Determine the (X, Y) coordinate at the center of the cell enclosing the given text.  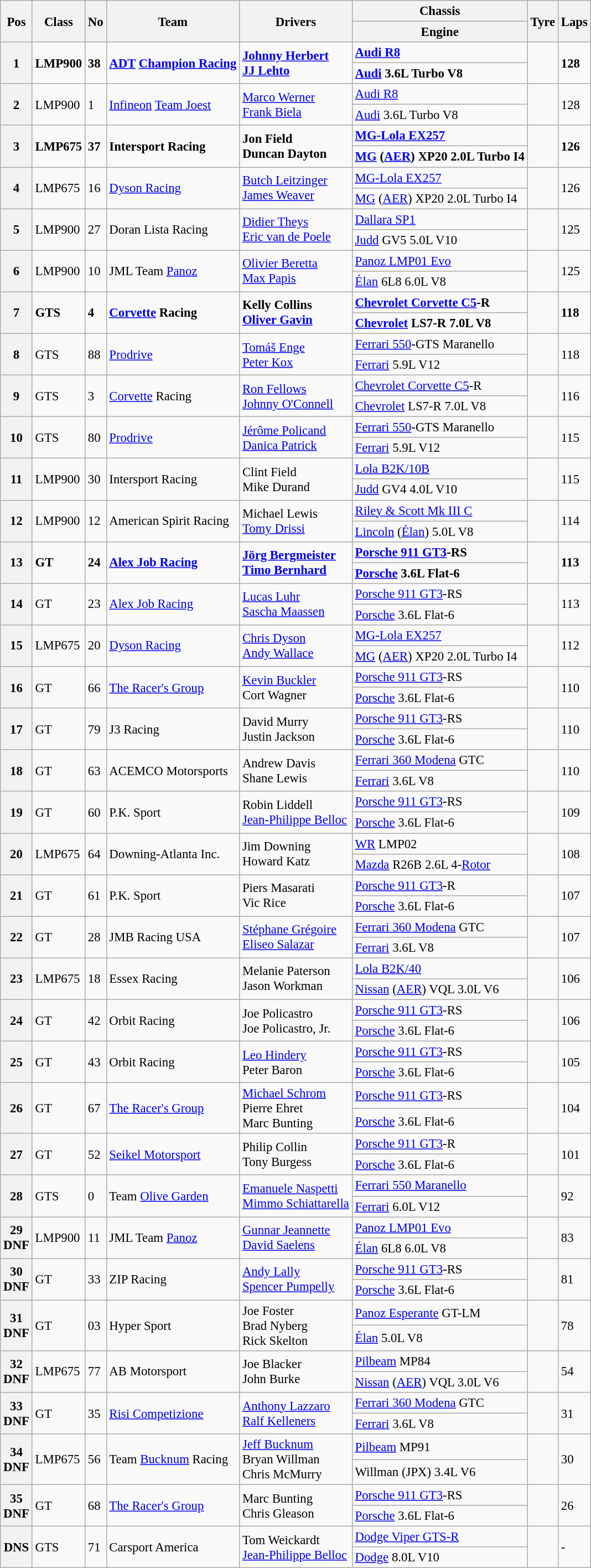
Kevin Buckler Cort Wagner (296, 688)
31DNF (17, 1325)
- (574, 1547)
Drivers (296, 21)
43 (96, 1062)
83 (574, 1238)
Joe Foster Brad Nyberg Rick Skelton (296, 1325)
81 (574, 1279)
Leo Hindery Peter Baron (296, 1062)
Didier Theys Eric van de Poele (296, 229)
80 (96, 437)
Infineon Team Joest (173, 104)
Dodge 8.0L V10 (439, 1557)
Andrew Davis Shane Lewis (296, 771)
29DNF (17, 1238)
34DNF (17, 1459)
Lola B2K/10B (439, 469)
Seikel Motorsport (173, 1154)
Tyre (542, 21)
Ferrari 6.0L V12 (439, 1206)
ACEMCO Motorsports (173, 771)
Engine (439, 32)
03 (96, 1325)
Élan 5.0L V8 (439, 1338)
Ron Fellows Johnny O'Connell (296, 396)
Judd GV5 5.0L V10 (439, 240)
71 (96, 1547)
Panoz Esperante GT-LM (439, 1313)
Judd GV4 4.0L V10 (439, 490)
112 (574, 646)
Laps (574, 21)
25 (17, 1062)
104 (574, 1108)
6 (17, 271)
JMB Racing USA (173, 937)
Jörg Bergmeister Timo Bernhard (296, 563)
Pilbeam MP91 (439, 1447)
108 (574, 854)
30DNF (17, 1279)
Jon Field Duncan Dayton (296, 146)
Jérôme Policand Danica Patrick (296, 437)
101 (574, 1154)
Riley & Scott Mk III C (439, 510)
37 (96, 146)
66 (96, 688)
9 (17, 396)
Chassis (439, 11)
42 (96, 1020)
Michael Lewis Tomy Drissi (296, 520)
31 (574, 1413)
Doran Lista Racing (173, 229)
Robin Liddell Jean-Philippe Belloc (296, 813)
Marco Werner Frank Biela (296, 104)
Philip Collin Tony Burgess (296, 1154)
116 (574, 396)
Lucas Luhr Sascha Maassen (296, 605)
Kelly Collins Oliver Gavin (296, 312)
Mazda R26B 2.6L 4-Rotor (439, 864)
J3 Racing (173, 729)
52 (96, 1154)
0 (96, 1196)
Gunnar Jeannette David Saelens (296, 1238)
American Spirit Racing (173, 520)
13 (17, 563)
Tom Weickardt Jean-Philippe Belloc (296, 1547)
Class (59, 21)
Risi Competizione (173, 1413)
77 (96, 1372)
78 (574, 1325)
Piers Masarati Vic Rice (296, 896)
Andy Lally Spencer Pumpelly (296, 1279)
5 (17, 229)
63 (96, 771)
38 (96, 63)
67 (96, 1108)
Team Bucknum Racing (173, 1459)
Dallara SP1 (439, 219)
DNS (17, 1547)
35DNF (17, 1506)
35 (96, 1413)
ZIP Racing (173, 1279)
32DNF (17, 1372)
2 (17, 104)
Jim Downing Howard Katz (296, 854)
Tomáš Enge Peter Kox (296, 354)
109 (574, 813)
68 (96, 1506)
114 (574, 520)
AB Motorsport (173, 1372)
Joe Policastro Joe Policastro, Jr. (296, 1020)
Pilbeam MP84 (439, 1361)
David Murry Justin Jackson (296, 729)
19 (17, 813)
17 (17, 729)
ADT Champion Racing (173, 63)
Team (173, 21)
21 (17, 896)
Butch Leitzinger James Weaver (296, 188)
Essex Racing (173, 979)
Ferrari 550 Maranello (439, 1186)
Dodge Viper GTS-R (439, 1537)
Downing-Atlanta Inc. (173, 854)
Marc Bunting Chris Gleason (296, 1506)
Carsport America (173, 1547)
Michael Schrom Pierre Ehret Marc Bunting (296, 1108)
Johnny Herbert JJ Lehto (296, 63)
33 (96, 1279)
92 (574, 1196)
54 (574, 1372)
Jeff Bucknum Bryan Willman Chris McMurry (296, 1459)
Team Olive Garden (173, 1196)
79 (96, 729)
61 (96, 896)
7 (17, 312)
15 (17, 646)
Clint Field Mike Durand (296, 479)
Joe Blacker John Burke (296, 1372)
Emanuele Naspetti Mimmo Schiattarella (296, 1196)
Stéphane Grégoire Eliseo Salazar (296, 937)
14 (17, 605)
Anthony Lazzaro Ralf Kelleners (296, 1413)
33DNF (17, 1413)
Willman (JPX) 3.4L V6 (439, 1472)
60 (96, 813)
Lola B2K/40 (439, 968)
22 (17, 937)
Pos (17, 21)
Olivier Beretta Max Papis (296, 271)
WR LMP02 (439, 844)
8 (17, 354)
64 (96, 854)
Melanie Paterson Jason Workman (296, 979)
88 (96, 354)
56 (96, 1459)
105 (574, 1062)
No (96, 21)
Hyper Sport (173, 1325)
Chris Dyson Andy Wallace (296, 646)
Lincoln (Élan) 5.0L V8 (439, 532)
